Scan for the cell matching the given text and deliver its [x, y] coordinate at center. 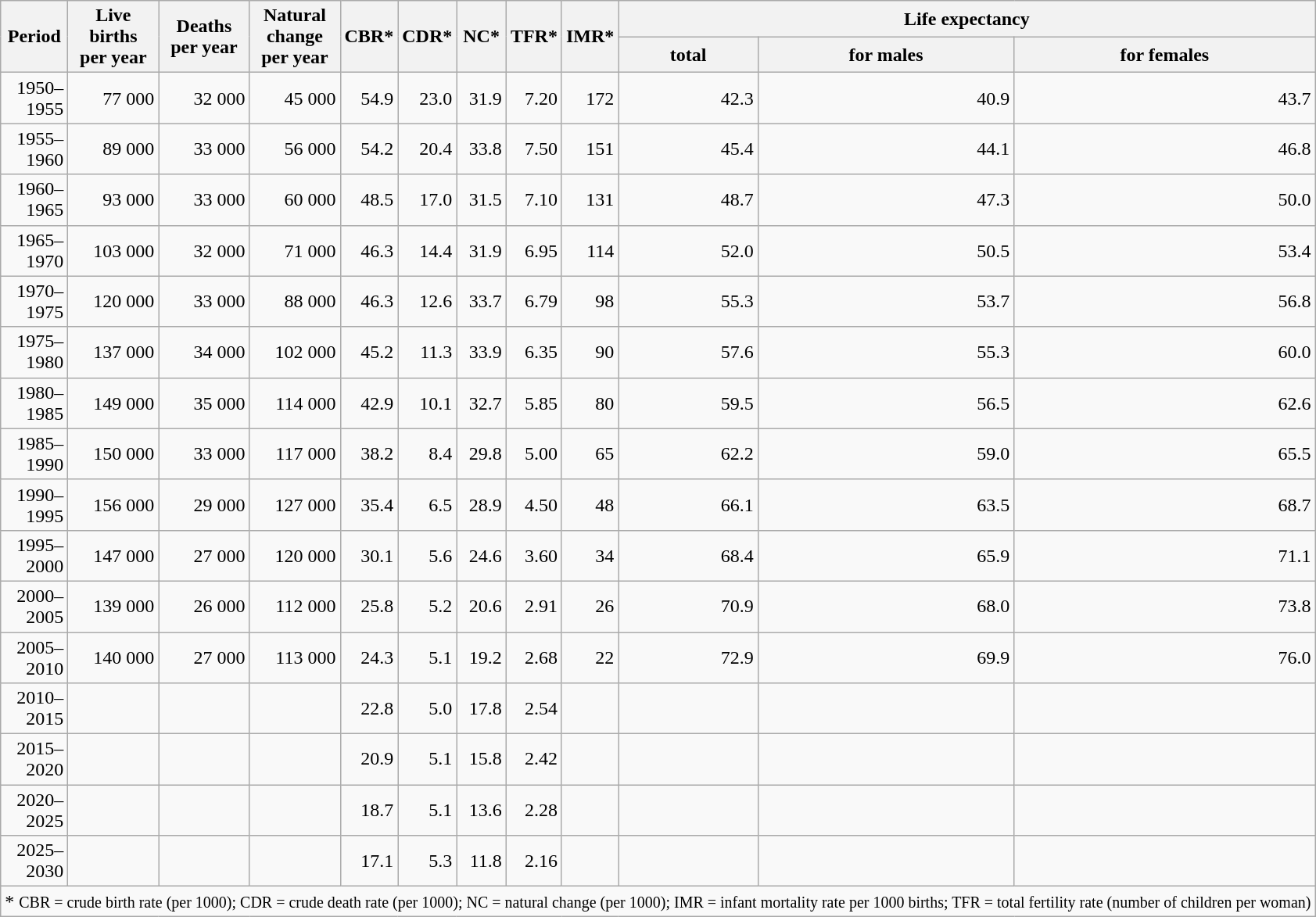
62.2 [688, 453]
8.4 [427, 453]
30.1 [369, 555]
28.9 [482, 505]
149 000 [113, 403]
77 000 [113, 99]
Live birthsper year [113, 37]
76.0 [1165, 657]
156 000 [113, 505]
68.7 [1165, 505]
6.5 [427, 505]
102 000 [295, 352]
for males [886, 55]
Life expectancy [966, 19]
34 [590, 555]
89 000 [113, 149]
114 000 [295, 403]
7.20 [533, 99]
20.6 [482, 607]
11.8 [482, 861]
71 000 [295, 250]
24.3 [369, 657]
17.1 [369, 861]
1960–1965 [34, 200]
20.4 [427, 149]
45.4 [688, 149]
5.6 [427, 555]
35 000 [204, 403]
3.60 [533, 555]
65.5 [1165, 453]
60.0 [1165, 352]
45 000 [295, 99]
139 000 [113, 607]
88 000 [295, 302]
172 [590, 99]
2.91 [533, 607]
31.5 [482, 200]
70.9 [688, 607]
1955–1960 [34, 149]
66.1 [688, 505]
56.5 [886, 403]
73.8 [1165, 607]
59.0 [886, 453]
42.9 [369, 403]
33.7 [482, 302]
25.8 [369, 607]
for females [1165, 55]
34 000 [204, 352]
1975–1980 [34, 352]
Period [34, 37]
56 000 [295, 149]
57.6 [688, 352]
1990–1995 [34, 505]
32.7 [482, 403]
1965–1970 [34, 250]
90 [590, 352]
20.9 [369, 760]
15.8 [482, 760]
TFR* [533, 37]
47.3 [886, 200]
147 000 [113, 555]
48.5 [369, 200]
48 [590, 505]
60 000 [295, 200]
22.8 [369, 708]
5.00 [533, 453]
14.4 [427, 250]
2005–2010 [34, 657]
2.54 [533, 708]
117 000 [295, 453]
46.8 [1165, 149]
5.0 [427, 708]
17.0 [427, 200]
11.3 [427, 352]
33.9 [482, 352]
72.9 [688, 657]
2.16 [533, 861]
33.8 [482, 149]
2025–2030 [34, 861]
69.9 [886, 657]
42.3 [688, 99]
2.28 [533, 810]
18.7 [369, 810]
1985–1990 [34, 453]
45.2 [369, 352]
114 [590, 250]
1995–2000 [34, 555]
10.1 [427, 403]
IMR* [590, 37]
44.1 [886, 149]
50.5 [886, 250]
56.8 [1165, 302]
59.5 [688, 403]
40.9 [886, 99]
65.9 [886, 555]
53.7 [886, 302]
6.95 [533, 250]
23.0 [427, 99]
2020–2025 [34, 810]
2015–2020 [34, 760]
2010–2015 [34, 708]
NC* [482, 37]
48.7 [688, 200]
38.2 [369, 453]
127 000 [295, 505]
62.6 [1165, 403]
5.85 [533, 403]
43.7 [1165, 99]
151 [590, 149]
CBR* [369, 37]
7.50 [533, 149]
19.2 [482, 657]
71.1 [1165, 555]
103 000 [113, 250]
Deathsper year [204, 37]
150 000 [113, 453]
113 000 [295, 657]
50.0 [1165, 200]
54.2 [369, 149]
80 [590, 403]
5.3 [427, 861]
68.0 [886, 607]
2.42 [533, 760]
4.50 [533, 505]
5.2 [427, 607]
22 [590, 657]
35.4 [369, 505]
1980–1985 [34, 403]
6.79 [533, 302]
2000–2005 [34, 607]
13.6 [482, 810]
6.35 [533, 352]
68.4 [688, 555]
63.5 [886, 505]
93 000 [113, 200]
Natural changeper year [295, 37]
29.8 [482, 453]
1950–1955 [34, 99]
26 000 [204, 607]
140 000 [113, 657]
98 [590, 302]
24.6 [482, 555]
54.9 [369, 99]
137 000 [113, 352]
65 [590, 453]
2.68 [533, 657]
1970–1975 [34, 302]
total [688, 55]
53.4 [1165, 250]
26 [590, 607]
12.6 [427, 302]
7.10 [533, 200]
CDR* [427, 37]
112 000 [295, 607]
52.0 [688, 250]
131 [590, 200]
17.8 [482, 708]
29 000 [204, 505]
